Detect which cell encompasses the target text, then output its [x, y] center coordinate. 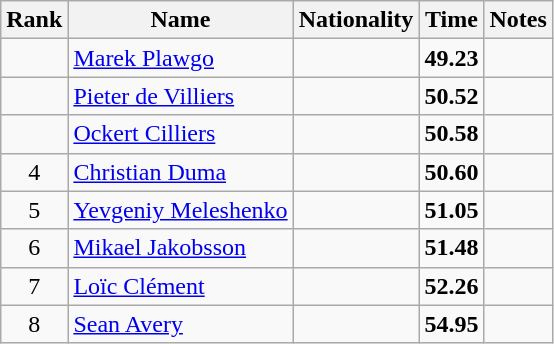
7 [34, 286]
Yevgeniy Meleshenko [180, 210]
52.26 [452, 286]
5 [34, 210]
Ockert Cilliers [180, 134]
51.48 [452, 248]
54.95 [452, 324]
Time [452, 20]
50.60 [452, 172]
Sean Avery [180, 324]
Mikael Jakobsson [180, 248]
Nationality [356, 20]
Loïc Clément [180, 286]
50.52 [452, 96]
Name [180, 20]
Pieter de Villiers [180, 96]
Rank [34, 20]
4 [34, 172]
6 [34, 248]
Christian Duma [180, 172]
51.05 [452, 210]
50.58 [452, 134]
Notes [518, 20]
8 [34, 324]
Marek Plawgo [180, 58]
49.23 [452, 58]
